Identify which cell holds the provided text, then report its (x, y) central coordinate. 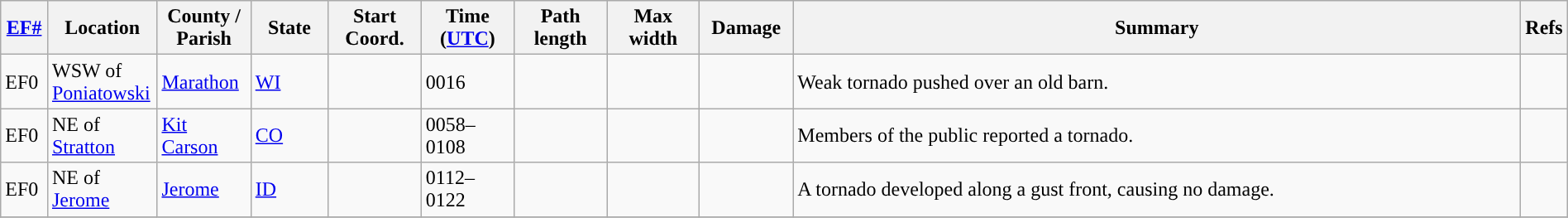
A tornado developed along a gust front, causing no damage. (1157, 189)
Members of the public reported a tornado. (1157, 136)
ID (289, 189)
State (289, 28)
Max width (653, 28)
WI (289, 81)
Location (102, 28)
Start Coord. (375, 28)
0112–0122 (467, 189)
NE of Jerome (102, 189)
0016 (467, 81)
Summary (1157, 28)
Marathon (203, 81)
Time (UTC) (467, 28)
County / Parish (203, 28)
Jerome (203, 189)
0058–0108 (467, 136)
Kit Carson (203, 136)
WSW of Poniatowski (102, 81)
Refs (1545, 28)
Path length (561, 28)
Damage (746, 28)
EF# (25, 28)
CO (289, 136)
NE of Stratton (102, 136)
Weak tornado pushed over an old barn. (1157, 81)
